Scan for the cell matching the given text and deliver its [x, y] coordinate at center. 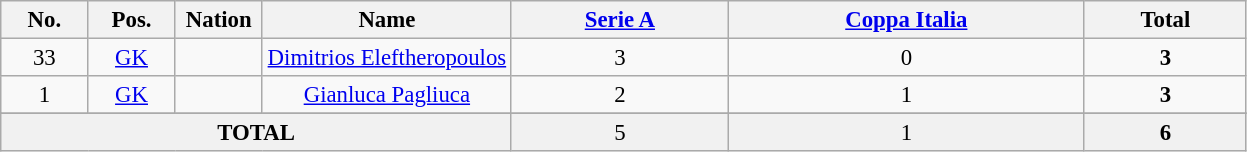
Dimitrios Eleftheropoulos [386, 58]
5 [620, 133]
Total [1165, 20]
No. [44, 20]
Name [386, 20]
Nation [218, 20]
0 [906, 58]
Serie A [620, 20]
2 [620, 95]
Coppa Italia [906, 20]
33 [44, 58]
6 [1165, 133]
Pos. [132, 20]
Gianluca Pagliuca [386, 95]
TOTAL [256, 133]
